Return [x, y] of the center of cell containing provided text 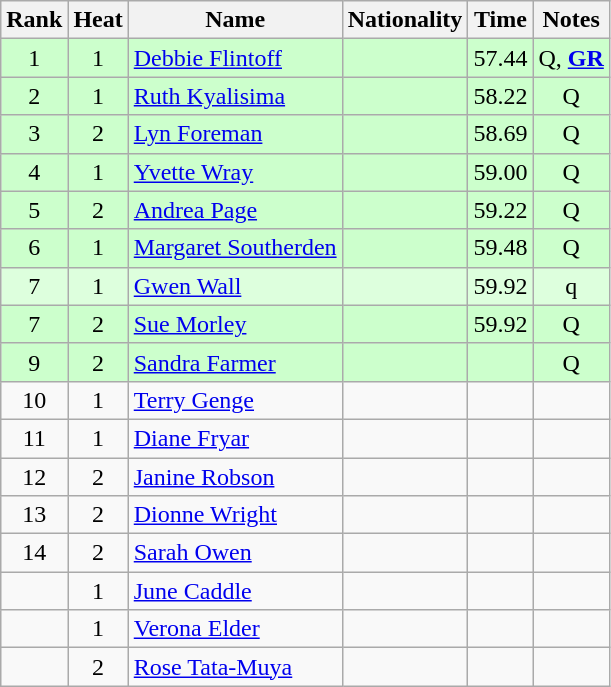
59.00 [500, 172]
June Caddle [235, 591]
Rose Tata-Muya [235, 667]
9 [34, 362]
Rank [34, 20]
11 [34, 438]
Lyn Foreman [235, 134]
12 [34, 477]
59.48 [500, 248]
58.22 [500, 96]
10 [34, 400]
13 [34, 515]
Gwen Wall [235, 286]
Notes [571, 20]
Sarah Owen [235, 553]
Diane Fryar [235, 438]
Andrea Page [235, 210]
Heat [98, 20]
Q, GR [571, 58]
Terry Genge [235, 400]
q [571, 286]
Margaret Southerden [235, 248]
Ruth Kyalisima [235, 96]
Debbie Flintoff [235, 58]
Sue Morley [235, 324]
3 [34, 134]
6 [34, 248]
57.44 [500, 58]
5 [34, 210]
Verona Elder [235, 629]
58.69 [500, 134]
Janine Robson [235, 477]
4 [34, 172]
Dionne Wright [235, 515]
14 [34, 553]
Sandra Farmer [235, 362]
Time [500, 20]
Name [235, 20]
Yvette Wray [235, 172]
Nationality [405, 20]
59.22 [500, 210]
